Pinpoint the cell where the given text exists, returning its [X, Y] midpoint coordinate. 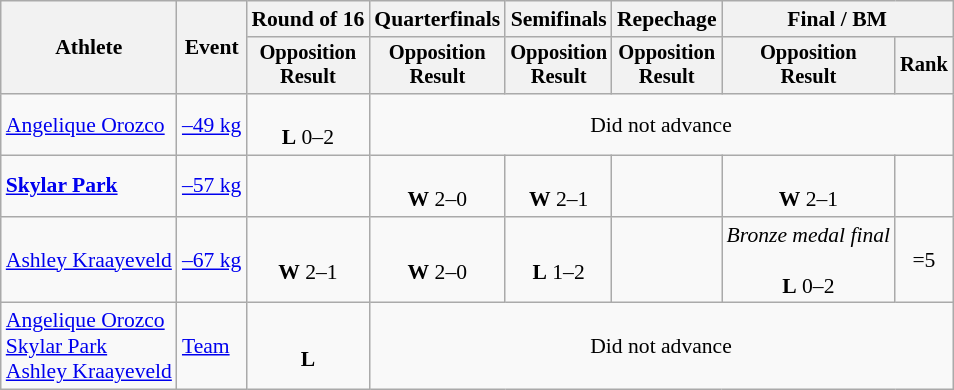
=5 [924, 260]
L 1–2 [558, 260]
Event [212, 48]
–57 kg [212, 186]
Team [212, 346]
Quarterfinals [437, 19]
Final / BM [838, 19]
Semifinals [558, 19]
Angelique Orozco [89, 124]
Athlete [89, 48]
Rank [924, 66]
–67 kg [212, 260]
Repechage [667, 19]
Bronze medal finalL 0–2 [809, 260]
L [308, 346]
Ashley Kraayeveld [89, 260]
Angelique OrozcoSkylar ParkAshley Kraayeveld [89, 346]
Skylar Park [89, 186]
L 0–2 [308, 124]
–49 kg [212, 124]
Round of 16 [308, 19]
